Identify which cell holds the provided text, then report its (x, y) central coordinate. 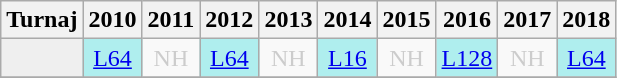
2013 (288, 20)
2017 (528, 20)
L16 (348, 58)
2014 (348, 20)
2018 (586, 20)
2012 (230, 20)
Turnaj (42, 20)
L128 (467, 58)
2015 (406, 20)
2016 (467, 20)
2010 (112, 20)
2011 (171, 20)
